Return the (x, y) coordinate for the center point of the cell that contains the specified text.  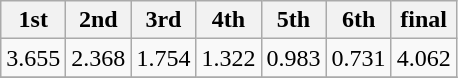
4.062 (424, 58)
0.983 (294, 58)
5th (294, 20)
1.754 (164, 58)
final (424, 20)
0.731 (358, 58)
1st (34, 20)
2nd (98, 20)
6th (358, 20)
3rd (164, 20)
3.655 (34, 58)
1.322 (228, 58)
2.368 (98, 58)
4th (228, 20)
